Find where the given text appears and provide that cell's center as (X, Y) coordinate. 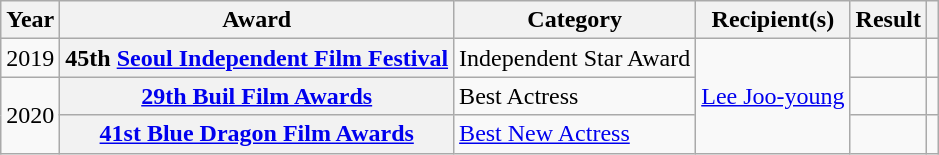
41st Blue Dragon Film Awards (257, 134)
Year (30, 20)
45th Seoul Independent Film Festival (257, 58)
Lee Joo-young (773, 96)
Best Actress (575, 96)
Result (888, 20)
Award (257, 20)
Independent Star Award (575, 58)
Best New Actress (575, 134)
29th Buil Film Awards (257, 96)
2020 (30, 115)
Category (575, 20)
Recipient(s) (773, 20)
2019 (30, 58)
